From the cell containing the given text, extract its center point as (X, Y) coordinate. 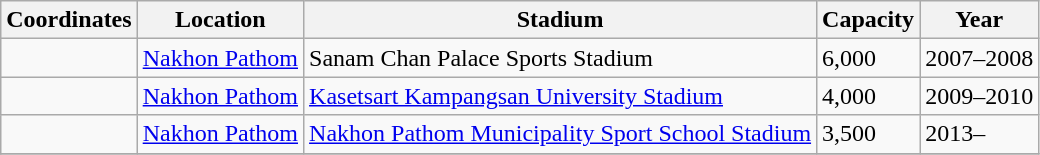
Stadium (560, 20)
Coordinates (69, 20)
Location (220, 20)
2013– (980, 134)
3,500 (868, 134)
Year (980, 20)
Kasetsart Kampangsan University Stadium (560, 96)
Sanam Chan Palace Sports Stadium (560, 58)
2007–2008 (980, 58)
Nakhon Pathom Municipality Sport School Stadium (560, 134)
6,000 (868, 58)
4,000 (868, 96)
2009–2010 (980, 96)
Capacity (868, 20)
